Search for the cell housing the specified text and yield its (x, y) center coordinate. 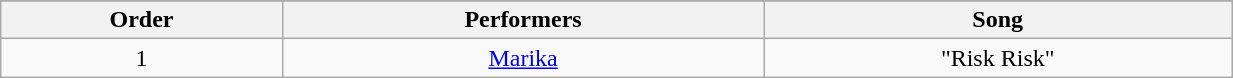
"Risk Risk" (998, 58)
1 (142, 58)
Song (998, 20)
Marika (522, 58)
Order (142, 20)
Performers (522, 20)
